Output the (X, Y) coordinate of the center of the cell containing the given text.  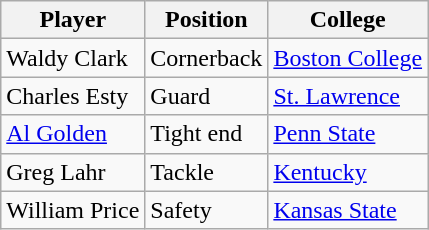
Boston College (348, 58)
Cornerback (206, 58)
Greg Lahr (73, 172)
William Price (73, 210)
College (348, 20)
Tight end (206, 134)
Penn State (348, 134)
Kansas State (348, 210)
Waldy Clark (73, 58)
Al Golden (73, 134)
Guard (206, 96)
St. Lawrence (348, 96)
Safety (206, 210)
Player (73, 20)
Position (206, 20)
Tackle (206, 172)
Kentucky (348, 172)
Charles Esty (73, 96)
